Provide the (X, Y) coordinate of the cell's center where the given text is located.  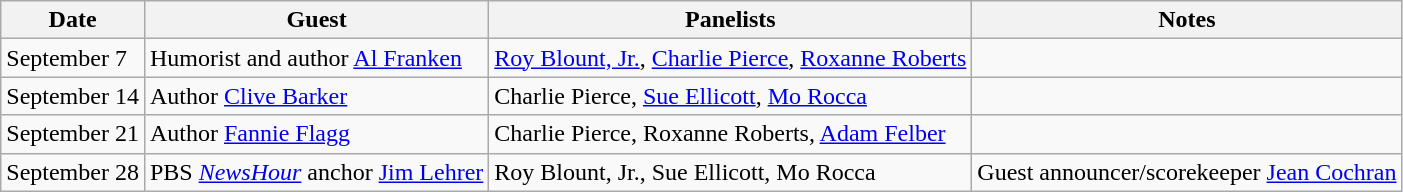
Notes (1187, 20)
September 28 (73, 172)
Humorist and author Al Franken (316, 58)
Panelists (730, 20)
Charlie Pierce, Sue Ellicott, Mo Rocca (730, 96)
September 14 (73, 96)
Roy Blount, Jr., Sue Ellicott, Mo Rocca (730, 172)
September 7 (73, 58)
Guest announcer/scorekeeper Jean Cochran (1187, 172)
September 21 (73, 134)
Roy Blount, Jr., Charlie Pierce, Roxanne Roberts (730, 58)
Date (73, 20)
Author Fannie Flagg (316, 134)
Author Clive Barker (316, 96)
Charlie Pierce, Roxanne Roberts, Adam Felber (730, 134)
Guest (316, 20)
PBS NewsHour anchor Jim Lehrer (316, 172)
